Extract the (X, Y) coordinate from the center of the cell holding the provided text.  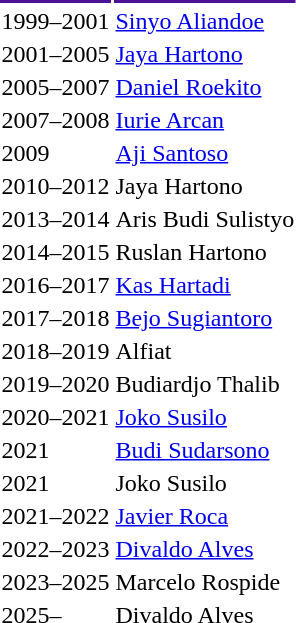
Javier Roca (205, 516)
Aris Budi Sulistyo (205, 219)
Marcelo Rospide (205, 582)
2001–2005 (56, 54)
2023–2025 (56, 582)
2007–2008 (56, 120)
Bejo Sugiantoro (205, 318)
2013–2014 (56, 219)
2019–2020 (56, 384)
Divaldo Alves (205, 549)
Daniel Roekito (205, 87)
Ruslan Hartono (205, 252)
2021–2022 (56, 516)
2020–2021 (56, 417)
Iurie Arcan (205, 120)
Budi Sudarsono (205, 450)
Kas Hartadi (205, 285)
2009 (56, 153)
Aji Santoso (205, 153)
2017–2018 (56, 318)
2014–2015 (56, 252)
1999–2001 (56, 21)
2005–2007 (56, 87)
2016–2017 (56, 285)
2010–2012 (56, 186)
Sinyo Aliandoe (205, 21)
2018–2019 (56, 351)
Alfiat (205, 351)
2022–2023 (56, 549)
Budiardjo Thalib (205, 384)
